Extract the [x, y] coordinate from the center of the cell holding the provided text.  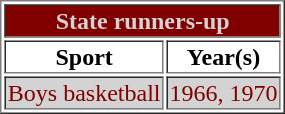
Year(s) [223, 56]
Boys basketball [84, 92]
State runners-up [143, 20]
1966, 1970 [223, 92]
Sport [84, 56]
